Find where the given text appears and provide that cell's center as [x, y] coordinate. 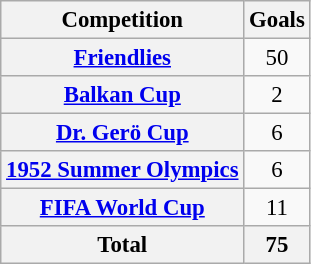
Goals [277, 20]
Dr. Gerö Cup [122, 133]
Friendlies [122, 58]
1952 Summer Olympics [122, 170]
50 [277, 58]
Competition [122, 20]
75 [277, 245]
Total [122, 245]
2 [277, 95]
Balkan Cup [122, 95]
FIFA World Cup [122, 208]
11 [277, 208]
